Scan for the cell matching the given text and deliver its [x, y] coordinate at center. 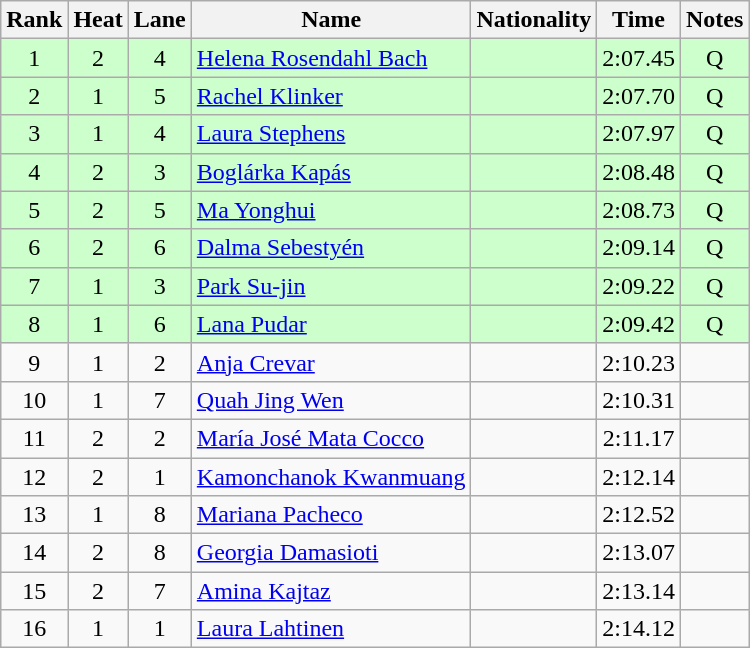
16 [34, 629]
2:09.22 [639, 286]
15 [34, 591]
2:07.97 [639, 134]
9 [34, 362]
2:14.12 [639, 629]
Georgia Damasioti [331, 553]
Boglárka Kapás [331, 172]
2:08.73 [639, 210]
Park Su-jin [331, 286]
Notes [714, 20]
Nationality [534, 20]
Heat [98, 20]
Rachel Klinker [331, 96]
12 [34, 477]
Laura Lahtinen [331, 629]
Dalma Sebestyén [331, 248]
2:13.07 [639, 553]
2:10.23 [639, 362]
María José Mata Cocco [331, 438]
2:12.14 [639, 477]
Ma Yonghui [331, 210]
2:07.45 [639, 58]
2:07.70 [639, 96]
10 [34, 400]
2:11.17 [639, 438]
Lane [160, 20]
13 [34, 515]
2:10.31 [639, 400]
11 [34, 438]
Laura Stephens [331, 134]
2:08.48 [639, 172]
2:09.42 [639, 324]
2:12.52 [639, 515]
2:13.14 [639, 591]
Mariana Pacheco [331, 515]
Time [639, 20]
Kamonchanok Kwanmuang [331, 477]
Rank [34, 20]
Quah Jing Wen [331, 400]
2:09.14 [639, 248]
Amina Kajtaz [331, 591]
Lana Pudar [331, 324]
Helena Rosendahl Bach [331, 58]
Name [331, 20]
14 [34, 553]
Anja Crevar [331, 362]
